Return (X, Y) of the center of cell containing provided text 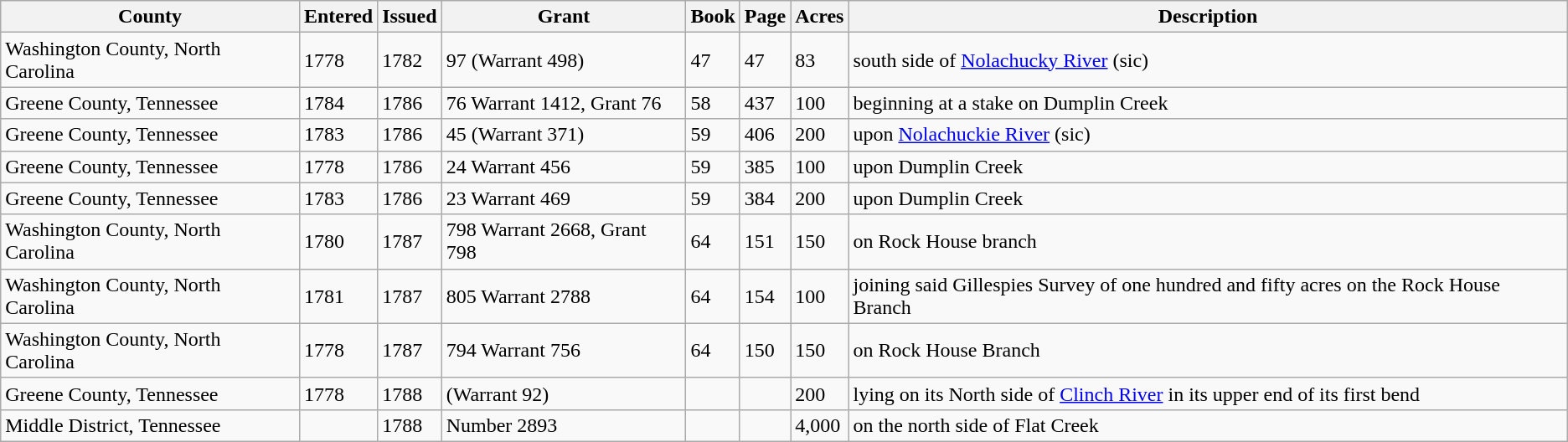
Number 2893 (564, 425)
4,000 (819, 425)
Book (713, 17)
south side of Nolachucky River (sic) (1208, 60)
805 Warrant 2788 (564, 296)
Acres (819, 17)
on Rock House branch (1208, 241)
beginning at a stake on Dumplin Creek (1208, 103)
154 (765, 296)
384 (765, 198)
24 Warrant 456 (564, 167)
23 Warrant 469 (564, 198)
97 (Warrant 498) (564, 60)
794 Warrant 756 (564, 350)
406 (765, 135)
Page (765, 17)
Description (1208, 17)
45 (Warrant 371) (564, 135)
Issued (410, 17)
437 (765, 103)
1781 (338, 296)
joining said Gillespies Survey of one hundred and fifty acres on the Rock House Branch (1208, 296)
76 Warrant 1412, Grant 76 (564, 103)
1784 (338, 103)
385 (765, 167)
Grant (564, 17)
1780 (338, 241)
upon Nolachuckie River (sic) (1208, 135)
798 Warrant 2668, Grant 798 (564, 241)
Entered (338, 17)
Middle District, Tennessee (151, 425)
County (151, 17)
151 (765, 241)
83 (819, 60)
on Rock House Branch (1208, 350)
lying on its North side of Clinch River in its upper end of its first bend (1208, 393)
1782 (410, 60)
58 (713, 103)
on the north side of Flat Creek (1208, 425)
(Warrant 92) (564, 393)
